Determine the [X, Y] coordinate at the center of the cell enclosing the given text.  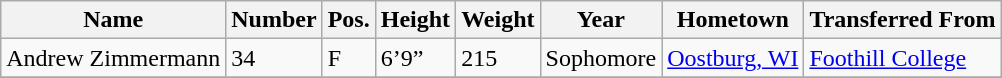
F [348, 58]
Andrew Zimmermann [114, 58]
Sophomore [601, 58]
Height [415, 20]
Pos. [348, 20]
215 [498, 58]
Hometown [733, 20]
Year [601, 20]
Weight [498, 20]
Foothill College [902, 58]
Transferred From [902, 20]
Name [114, 20]
Oostburg, WI [733, 58]
6’9” [415, 58]
Number [274, 20]
34 [274, 58]
